Extract the [x, y] coordinate from the center of the cell holding the provided text.  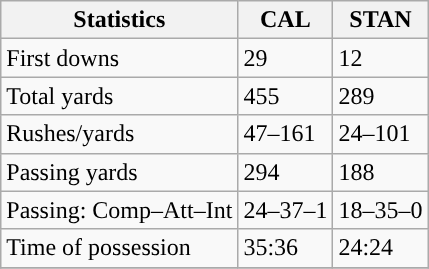
First downs [120, 58]
STAN [380, 20]
47–161 [286, 134]
Time of possession [120, 248]
24–101 [380, 134]
Passing: Comp–Att–Int [120, 210]
Rushes/yards [120, 134]
24:24 [380, 248]
12 [380, 58]
CAL [286, 20]
35:36 [286, 248]
18–35–0 [380, 210]
Passing yards [120, 172]
29 [286, 58]
188 [380, 172]
455 [286, 96]
Statistics [120, 20]
24–37–1 [286, 210]
294 [286, 172]
289 [380, 96]
Total yards [120, 96]
